For the text-containing cell, return its midpoint in [X, Y] coordinate format. 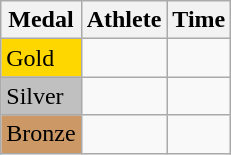
Gold [41, 58]
Medal [41, 20]
Silver [41, 96]
Athlete [124, 20]
Time [199, 20]
Bronze [41, 134]
